Determine the [x, y] coordinate at the center of the cell enclosing the given text.  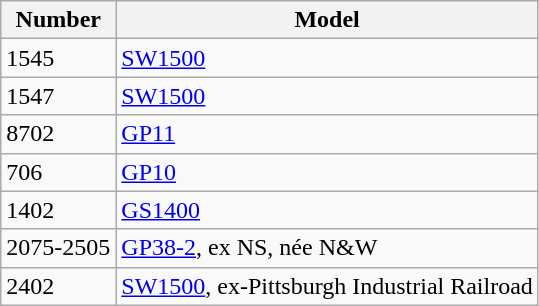
2075-2505 [58, 248]
706 [58, 172]
GP11 [328, 134]
GS1400 [328, 210]
Number [58, 20]
GP38-2, ex NS, née N&W [328, 248]
8702 [58, 134]
SW1500, ex-Pittsburgh Industrial Railroad [328, 286]
GP10 [328, 172]
1545 [58, 58]
Model [328, 20]
1547 [58, 96]
1402 [58, 210]
2402 [58, 286]
